For the text-containing cell, return its midpoint in (X, Y) coordinate format. 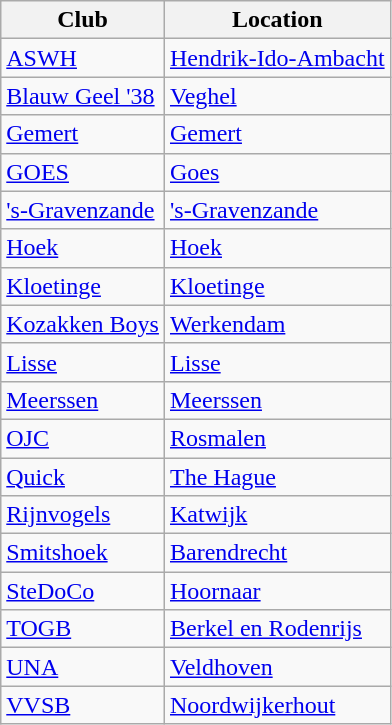
The Hague (277, 477)
Veghel (277, 96)
Blauw Geel '38 (83, 96)
Club (83, 20)
GOES (83, 172)
Berkel en Rodenrijs (277, 629)
SteDoCo (83, 591)
Rosmalen (277, 438)
UNA (83, 667)
TOGB (83, 629)
Hoornaar (277, 591)
Location (277, 20)
Smitshoek (83, 553)
Hendrik-Ido-Ambacht (277, 58)
VVSB (83, 705)
Rijnvogels (83, 515)
Veldhoven (277, 667)
Barendrecht (277, 553)
Quick (83, 477)
Werkendam (277, 324)
Katwijk (277, 515)
Kozakken Boys (83, 324)
ASWH (83, 58)
OJC (83, 438)
Goes (277, 172)
Noordwijkerhout (277, 705)
